Output the (x, y) coordinate of the center of the cell containing the given text.  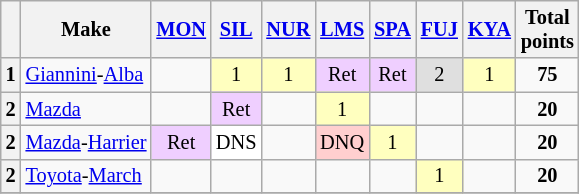
SPA (392, 29)
MON (181, 29)
DNS (236, 142)
DNQ (342, 142)
Make (86, 29)
NUR (288, 29)
Totalpoints (548, 29)
FUJ (440, 29)
LMS (342, 29)
Mazda-Harrier (86, 142)
Toyota-March (86, 176)
Giannini-Alba (86, 75)
Mazda (86, 109)
75 (548, 75)
KYA (490, 29)
SIL (236, 29)
